Search for the cell housing the specified text and yield its [x, y] center coordinate. 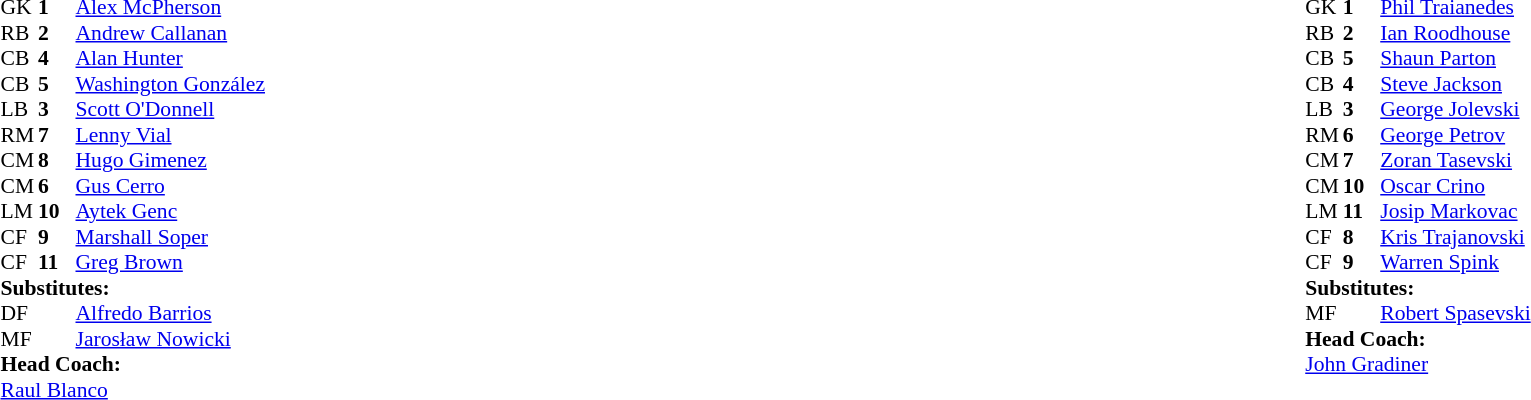
Zoran Tasevski [1455, 161]
Alfredo Barrios [170, 313]
Robert Spasevski [1455, 313]
Jarosław Nowicki [170, 339]
Ian Roodhouse [1455, 33]
George Jolevski [1455, 109]
John Gradiner [1418, 365]
Alan Hunter [170, 59]
Washington González [170, 84]
Scott O'Donnell [170, 109]
Aytek Genc [170, 211]
Andrew Callanan [170, 33]
DF [19, 313]
Gus Cerro [170, 186]
Warren Spink [1455, 263]
Marshall Soper [170, 237]
Josip Markovac [1455, 211]
Shaun Parton [1455, 59]
Kris Trajanovski [1455, 237]
Oscar Crino [1455, 186]
Greg Brown [170, 263]
Steve Jackson [1455, 84]
Lenny Vial [170, 135]
George Petrov [1455, 135]
Hugo Gimenez [170, 161]
